Return the (X, Y) coordinate for the center point of the cell that contains the specified text.  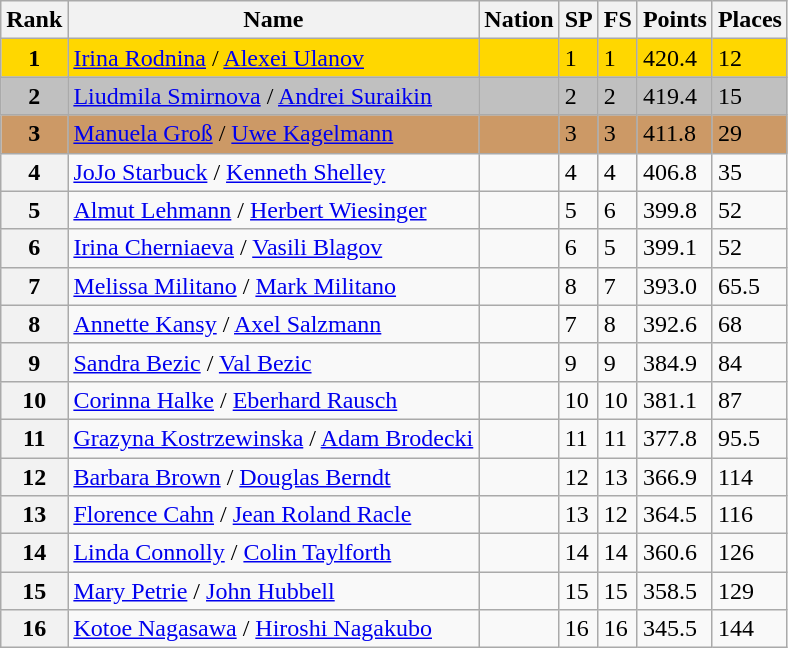
366.9 (674, 477)
JoJo Starbuck / Kenneth Shelley (274, 172)
Barbara Brown / Douglas Berndt (274, 477)
381.1 (674, 400)
377.8 (674, 438)
126 (750, 553)
Mary Petrie / John Hubbell (274, 591)
Places (750, 20)
411.8 (674, 134)
Almut Lehmann / Herbert Wiesinger (274, 210)
345.5 (674, 629)
Corinna Halke / Eberhard Rausch (274, 400)
399.1 (674, 248)
35 (750, 172)
Rank (34, 20)
419.4 (674, 96)
87 (750, 400)
Nation (519, 20)
65.5 (750, 286)
84 (750, 362)
Annette Kansy / Axel Salzmann (274, 324)
Sandra Bezic / Val Bezic (274, 362)
420.4 (674, 58)
399.8 (674, 210)
95.5 (750, 438)
Points (674, 20)
360.6 (674, 553)
29 (750, 134)
FS (618, 20)
393.0 (674, 286)
Linda Connolly / Colin Taylforth (274, 553)
Irina Cherniaeva / Vasili Blagov (274, 248)
Kotoe Nagasawa / Hiroshi Nagakubo (274, 629)
Liudmila Smirnova / Andrei Suraikin (274, 96)
358.5 (674, 591)
406.8 (674, 172)
114 (750, 477)
SP (578, 20)
Irina Rodnina / Alexei Ulanov (274, 58)
384.9 (674, 362)
68 (750, 324)
Grazyna Kostrzewinska / Adam Brodecki (274, 438)
Florence Cahn / Jean Roland Racle (274, 515)
392.6 (674, 324)
129 (750, 591)
Name (274, 20)
Manuela Groß / Uwe Kagelmann (274, 134)
116 (750, 515)
364.5 (674, 515)
Melissa Militano / Mark Militano (274, 286)
144 (750, 629)
